Return [X, Y] of the center of cell containing provided text 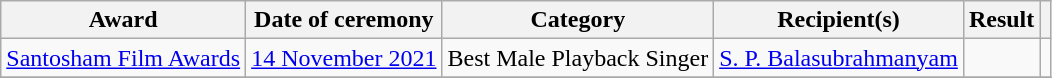
Category [578, 20]
Santosham Film Awards [124, 58]
Date of ceremony [344, 20]
Recipient(s) [839, 20]
Best Male Playback Singer [578, 58]
Result [1001, 20]
S. P. Balasubrahmanyam [839, 58]
Award [124, 20]
14 November 2021 [344, 58]
